Identify which cell holds the provided text, then report its (x, y) central coordinate. 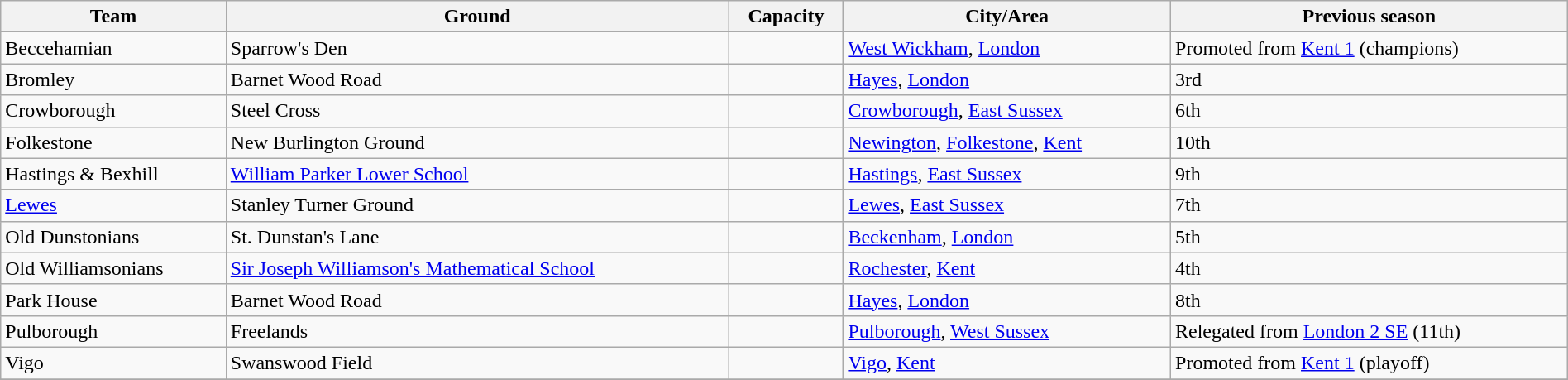
Newington, Folkestone, Kent (1007, 142)
City/Area (1007, 17)
Swanswood Field (477, 363)
Vigo (114, 363)
Vigo, Kent (1007, 363)
William Parker Lower School (477, 174)
Pulborough, West Sussex (1007, 331)
Previous season (1370, 17)
Stanley Turner Ground (477, 205)
Promoted from Kent 1 (playoff) (1370, 363)
9th (1370, 174)
Capacity (786, 17)
4th (1370, 268)
Lewes (114, 205)
5th (1370, 237)
3rd (1370, 79)
Sparrow's Den (477, 48)
Team (114, 17)
Beccehamian (114, 48)
Sir Joseph Williamson's Mathematical School (477, 268)
Crowborough (114, 111)
6th (1370, 111)
Pulborough (114, 331)
Folkestone (114, 142)
Hastings, East Sussex (1007, 174)
Bromley (114, 79)
Rochester, Kent (1007, 268)
Ground (477, 17)
Lewes, East Sussex (1007, 205)
Old Williamsonians (114, 268)
Park House (114, 300)
7th (1370, 205)
Old Dunstonians (114, 237)
8th (1370, 300)
Relegated from London 2 SE (11th) (1370, 331)
Beckenham, London (1007, 237)
Hastings & Bexhill (114, 174)
10th (1370, 142)
Freelands (477, 331)
Promoted from Kent 1 (champions) (1370, 48)
Crowborough, East Sussex (1007, 111)
West Wickham, London (1007, 48)
Steel Cross (477, 111)
New Burlington Ground (477, 142)
St. Dunstan's Lane (477, 237)
